For the text-containing cell, return its midpoint in [x, y] coordinate format. 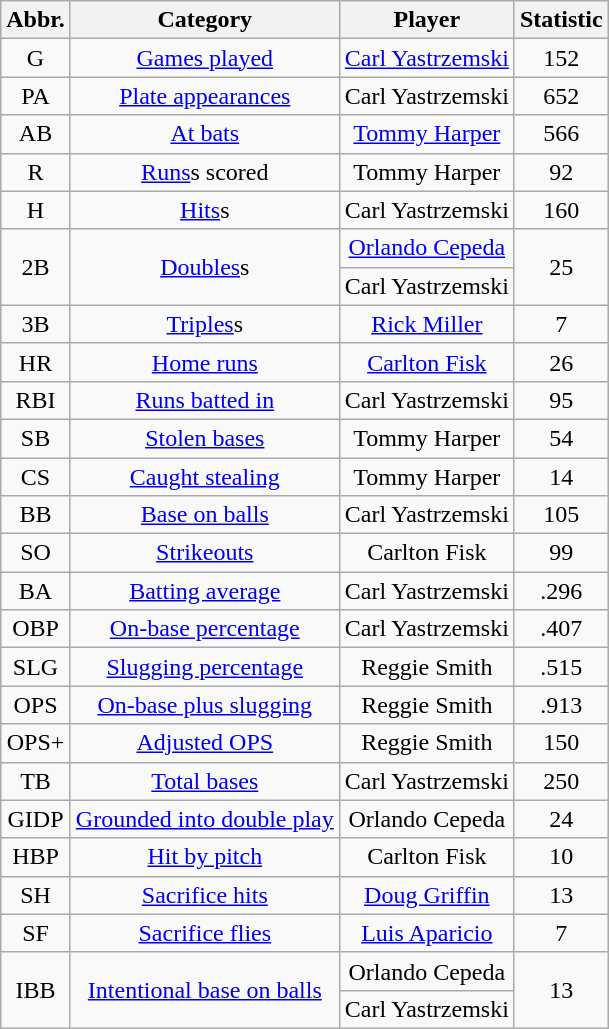
Games played [204, 58]
GIDP [36, 819]
25 [561, 267]
SF [36, 933]
Plate appearances [204, 96]
54 [561, 438]
SH [36, 895]
14 [561, 477]
Hit by pitch [204, 857]
HR [36, 362]
Caught stealing [204, 477]
Strikeouts [204, 553]
CS [36, 477]
105 [561, 515]
Adjusted OPS [204, 743]
HBP [36, 857]
.913 [561, 705]
R [36, 172]
Sacrifice hits [204, 895]
Home runs [204, 362]
Slugging percentage [204, 667]
Tripless [204, 324]
2B [36, 267]
Rick Miller [426, 324]
Stolen bases [204, 438]
152 [561, 58]
Runss scored [204, 172]
SLG [36, 667]
160 [561, 210]
Doubless [204, 267]
150 [561, 743]
3B [36, 324]
Batting average [204, 591]
250 [561, 781]
AB [36, 134]
652 [561, 96]
SO [36, 553]
95 [561, 400]
SB [36, 438]
.296 [561, 591]
Total bases [204, 781]
H [36, 210]
10 [561, 857]
On-base plus slugging [204, 705]
24 [561, 819]
Doug Griffin [426, 895]
Abbr. [36, 20]
TB [36, 781]
Hitss [204, 210]
Grounded into double play [204, 819]
At bats [204, 134]
OPS+ [36, 743]
Luis Aparicio [426, 933]
Statistic [561, 20]
Base on balls [204, 515]
PA [36, 96]
.515 [561, 667]
Sacrifice flies [204, 933]
BA [36, 591]
RBI [36, 400]
Category [204, 20]
Player [426, 20]
92 [561, 172]
On-base percentage [204, 629]
26 [561, 362]
Intentional base on balls [204, 990]
BB [36, 515]
G [36, 58]
OBP [36, 629]
566 [561, 134]
OPS [36, 705]
99 [561, 553]
IBB [36, 990]
.407 [561, 629]
Runs batted in [204, 400]
